Scan for the cell matching the given text and deliver its (x, y) coordinate at center. 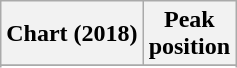
Peakposition (189, 34)
Chart (2018) (72, 34)
